From the cell containing the given text, extract its center point as (X, Y) coordinate. 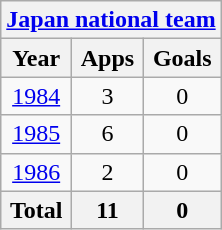
Japan national team (111, 20)
1986 (36, 172)
Goals (182, 58)
11 (108, 210)
3 (108, 96)
Apps (108, 58)
2 (108, 172)
1985 (36, 134)
Total (36, 210)
1984 (36, 96)
Year (36, 58)
6 (108, 134)
